Capture the cell that displays the provided text and extract its (X, Y) central coordinate. 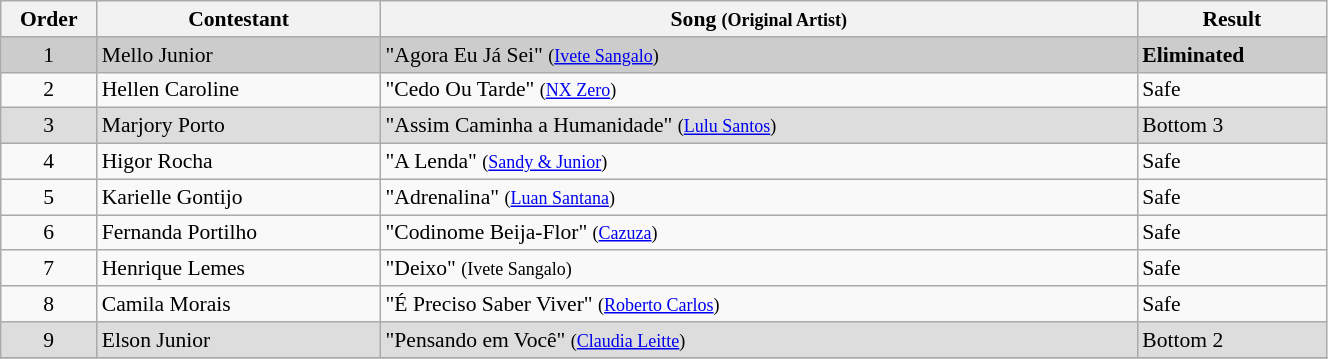
Bottom 3 (1232, 126)
"Assim Caminha a Humanidade" (Lulu Santos) (758, 126)
Eliminated (1232, 55)
Contestant (239, 19)
Song (Original Artist) (758, 19)
Camila Morais (239, 304)
"É Preciso Saber Viver" (Roberto Carlos) (758, 304)
Hellen Caroline (239, 90)
6 (49, 233)
Result (1232, 19)
"Pensando em Você" (Claudia Leitte) (758, 340)
Elson Junior (239, 340)
3 (49, 126)
"Codinome Beija-Flor" (Cazuza) (758, 233)
8 (49, 304)
4 (49, 162)
"A Lenda" (Sandy & Junior) (758, 162)
9 (49, 340)
Higor Rocha (239, 162)
Karielle Gontijo (239, 197)
1 (49, 55)
"Adrenalina" (Luan Santana) (758, 197)
5 (49, 197)
7 (49, 269)
2 (49, 90)
Fernanda Portilho (239, 233)
Mello Junior (239, 55)
"Agora Eu Já Sei" (Ivete Sangalo) (758, 55)
Order (49, 19)
Henrique Lemes (239, 269)
Bottom 2 (1232, 340)
"Deixo" (Ivete Sangalo) (758, 269)
Marjory Porto (239, 126)
"Cedo Ou Tarde" (NX Zero) (758, 90)
